Detect which cell encompasses the target text, then output its (X, Y) center coordinate. 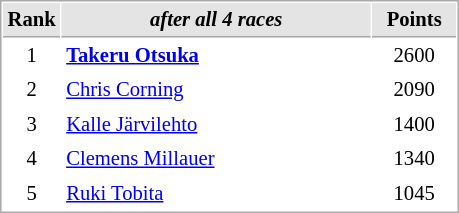
1045 (414, 194)
1 (32, 56)
after all 4 races (216, 20)
Takeru Otsuka (216, 56)
Points (414, 20)
4 (32, 158)
2 (32, 90)
5 (32, 194)
1400 (414, 124)
2090 (414, 90)
1340 (414, 158)
Ruki Tobita (216, 194)
2600 (414, 56)
3 (32, 124)
Clemens Millauer (216, 158)
Rank (32, 20)
Chris Corning (216, 90)
Kalle Järvilehto (216, 124)
